Determine the (x, y) coordinate at the center of the cell enclosing the given text.  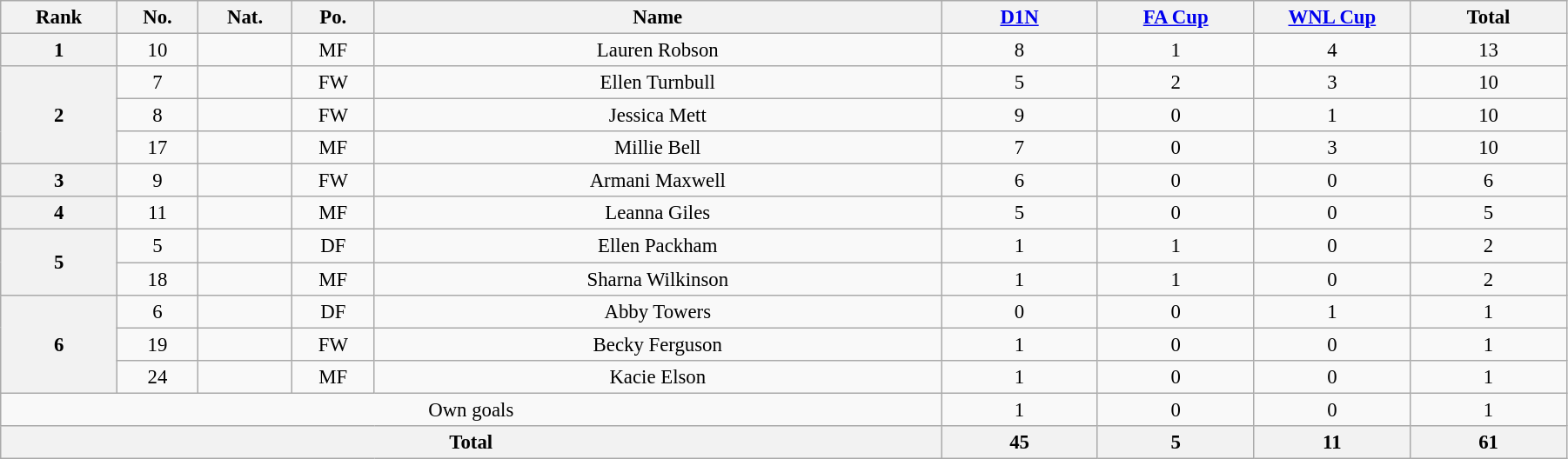
Lauren Robson (658, 50)
Name (658, 17)
Abby Towers (658, 311)
Rank (59, 17)
Millie Bell (658, 148)
Nat. (245, 17)
24 (158, 376)
18 (158, 279)
WNL Cup (1332, 17)
Kacie Elson (658, 376)
Sharna Wilkinson (658, 279)
Jessica Mett (658, 116)
D1N (1020, 17)
Po. (333, 17)
61 (1489, 442)
Armani Maxwell (658, 181)
45 (1020, 442)
Ellen Turnbull (658, 83)
FA Cup (1176, 17)
Own goals (472, 409)
Leanna Giles (658, 213)
Ellen Packham (658, 246)
No. (158, 17)
19 (158, 344)
17 (158, 148)
Becky Ferguson (658, 344)
13 (1489, 50)
